Pinpoint the cell where the given text exists, returning its [x, y] midpoint coordinate. 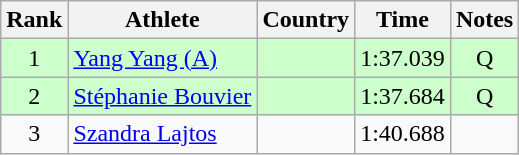
Stéphanie Bouvier [162, 96]
Athlete [162, 20]
2 [34, 96]
1:40.688 [403, 134]
Rank [34, 20]
Yang Yang (A) [162, 58]
1 [34, 58]
Time [403, 20]
Notes [484, 20]
3 [34, 134]
1:37.684 [403, 96]
Country [306, 20]
1:37.039 [403, 58]
Szandra Lajtos [162, 134]
